Determine the (X, Y) coordinate at the center of the cell enclosing the given text.  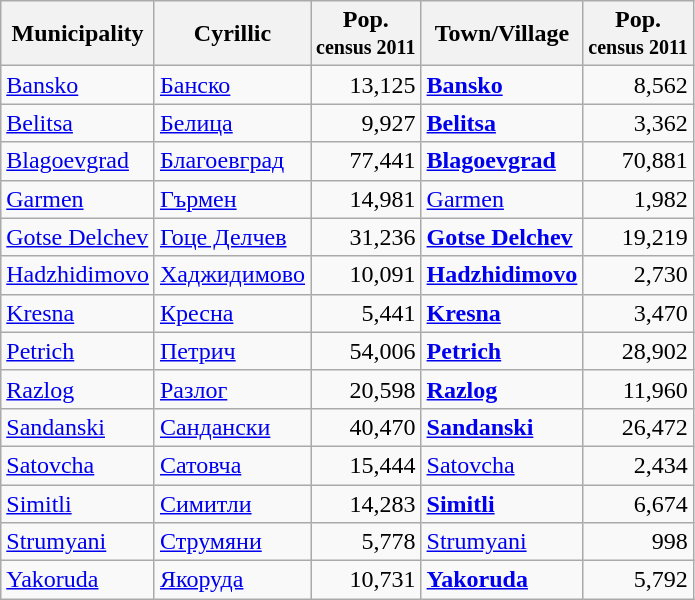
54,006 (366, 351)
14,981 (366, 199)
Хаджидимово (232, 275)
5,778 (366, 542)
3,470 (638, 313)
28,902 (638, 351)
10,731 (366, 580)
Струмяни (232, 542)
15,444 (366, 465)
Гърмен (232, 199)
Гоце Делчев (232, 237)
11,960 (638, 389)
Cyrillic (232, 34)
1,982 (638, 199)
Кресна (232, 313)
2,434 (638, 465)
5,441 (366, 313)
2,730 (638, 275)
8,562 (638, 85)
Сандански (232, 427)
998 (638, 542)
Петрич (232, 351)
14,283 (366, 503)
Белица (232, 123)
Благоевград (232, 161)
77,441 (366, 161)
20,598 (366, 389)
9,927 (366, 123)
6,674 (638, 503)
Симитли (232, 503)
10,091 (366, 275)
40,470 (366, 427)
Якоруда (232, 580)
Сатовча (232, 465)
19,219 (638, 237)
Municipality (78, 34)
26,472 (638, 427)
3,362 (638, 123)
5,792 (638, 580)
70,881 (638, 161)
Town/Village (502, 34)
31,236 (366, 237)
Разлог (232, 389)
13,125 (366, 85)
Банско (232, 85)
